Scan for the cell matching the given text and deliver its (X, Y) coordinate at center. 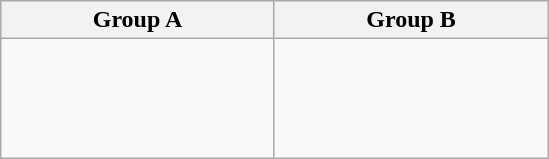
Group A (138, 20)
Group B (411, 20)
